Pinpoint the cell where the given text exists, returning its (x, y) midpoint coordinate. 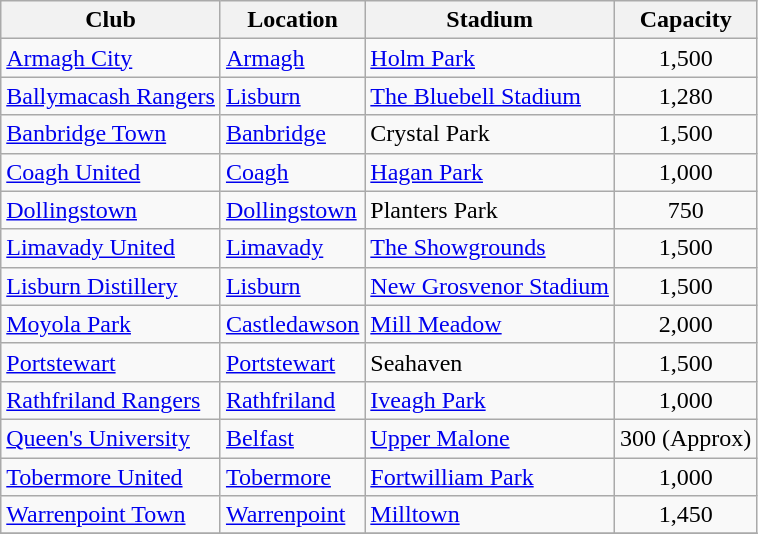
Coagh (292, 172)
1,450 (686, 515)
Castledawson (292, 324)
Warrenpoint Town (111, 515)
Hagan Park (490, 172)
New Grosvenor Stadium (490, 286)
Moyola Park (111, 324)
Iveagh Park (490, 400)
Planters Park (490, 210)
Queen's University (111, 438)
Rathfriland Rangers (111, 400)
Coagh United (111, 172)
Seahaven (490, 362)
Warrenpoint (292, 515)
Milltown (490, 515)
Banbridge Town (111, 134)
Limavady (292, 248)
The Bluebell Stadium (490, 96)
300 (Approx) (686, 438)
Rathfriland (292, 400)
Limavady United (111, 248)
750 (686, 210)
Ballymacash Rangers (111, 96)
Upper Malone (490, 438)
Holm Park (490, 58)
Mill Meadow (490, 324)
Banbridge (292, 134)
1,280 (686, 96)
Capacity (686, 20)
Fortwilliam Park (490, 477)
Lisburn Distillery (111, 286)
Armagh (292, 58)
Club (111, 20)
Belfast (292, 438)
Tobermore (292, 477)
Stadium (490, 20)
Crystal Park (490, 134)
Location (292, 20)
The Showgrounds (490, 248)
Tobermore United (111, 477)
2,000 (686, 324)
Armagh City (111, 58)
